Capture the cell that displays the provided text and extract its [X, Y] central coordinate. 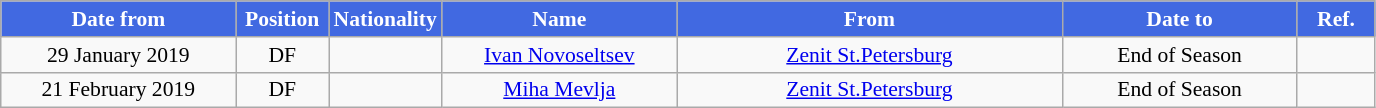
Ivan Novoseltsev [560, 55]
Nationality [384, 19]
Date to [1180, 19]
Position [282, 19]
Ref. [1336, 19]
Name [560, 19]
Miha Mevlja [560, 90]
21 February 2019 [118, 90]
From [870, 19]
29 January 2019 [118, 55]
Date from [118, 19]
